Return the [X, Y] coordinate for the center point of the cell that contains the specified text.  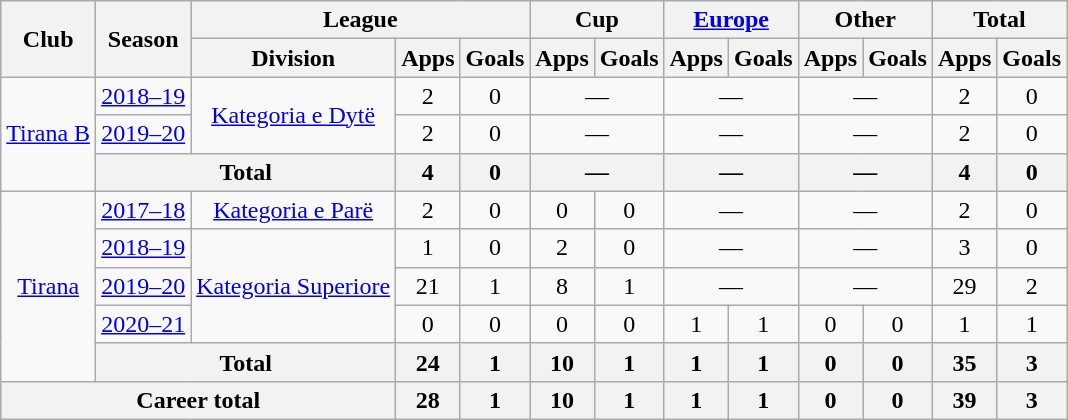
Division [294, 58]
Cup [597, 20]
Other [865, 20]
Club [48, 39]
35 [964, 362]
8 [562, 286]
28 [428, 400]
21 [428, 286]
24 [428, 362]
Tirana [48, 286]
Kategoria Superiore [294, 286]
League [360, 20]
Tirana B [48, 134]
2017–18 [144, 210]
Europe [731, 20]
Season [144, 39]
39 [964, 400]
29 [964, 286]
Kategoria e Parë [294, 210]
Career total [198, 400]
Kategoria e Dytë [294, 115]
2020–21 [144, 324]
